Determine the (X, Y) coordinate at the center of the cell enclosing the given text.  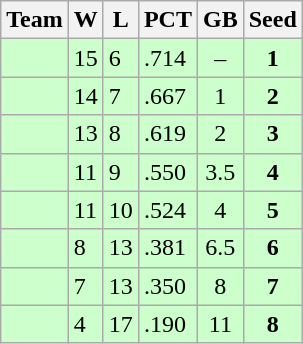
.381 (168, 248)
15 (86, 58)
5 (272, 210)
10 (120, 210)
L (120, 20)
GB (220, 20)
3.5 (220, 172)
.667 (168, 96)
14 (86, 96)
Team (35, 20)
.550 (168, 172)
9 (120, 172)
.350 (168, 286)
W (86, 20)
Seed (272, 20)
3 (272, 134)
17 (120, 324)
PCT (168, 20)
.619 (168, 134)
.714 (168, 58)
– (220, 58)
.524 (168, 210)
.190 (168, 324)
6.5 (220, 248)
